Locate the cell with the specified text and output its (x, y) center coordinate. 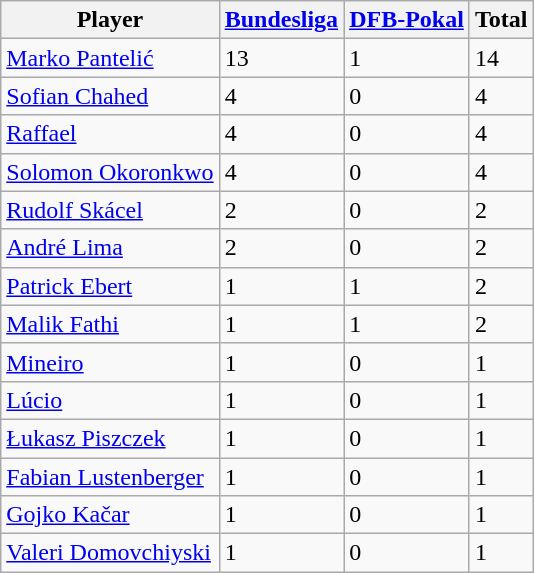
Malik Fathi (110, 324)
13 (281, 58)
Łukasz Piszczek (110, 438)
Valeri Domovchiyski (110, 553)
Solomon Okoronkwo (110, 172)
Fabian Lustenberger (110, 477)
Patrick Ebert (110, 286)
Bundesliga (281, 20)
Mineiro (110, 362)
Total (501, 20)
Lúcio (110, 400)
Sofian Chahed (110, 96)
André Lima (110, 248)
DFB-Pokal (407, 20)
Raffael (110, 134)
14 (501, 58)
Player (110, 20)
Marko Pantelić (110, 58)
Gojko Kačar (110, 515)
Rudolf Skácel (110, 210)
